Capture the cell that displays the provided text and extract its [x, y] central coordinate. 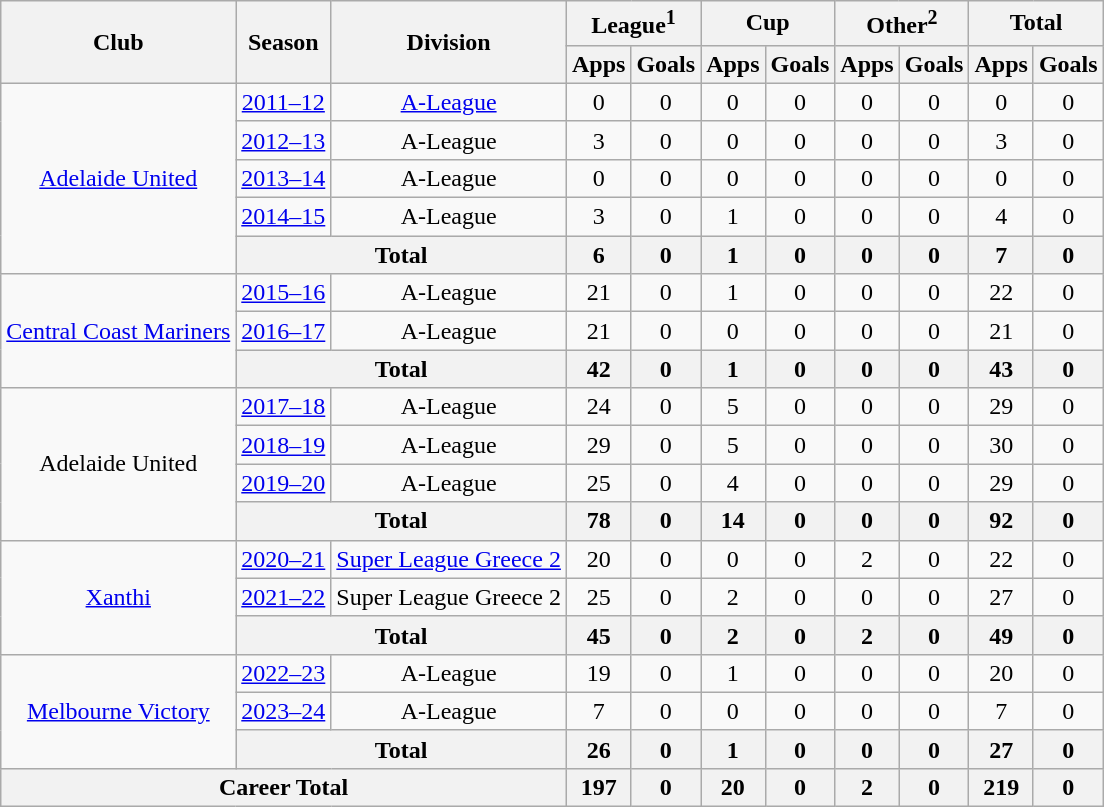
42 [598, 369]
2018–19 [284, 445]
14 [733, 521]
Club [118, 42]
Xanthi [118, 597]
2023–24 [284, 711]
2021–22 [284, 597]
Central Coast Mariners [118, 331]
78 [598, 521]
Career Total [284, 787]
45 [598, 635]
30 [1001, 445]
19 [598, 673]
26 [598, 749]
Season [284, 42]
2017–18 [284, 407]
2020–21 [284, 559]
2015–16 [284, 293]
2019–20 [284, 483]
197 [598, 787]
Melbourne Victory [118, 711]
219 [1001, 787]
Other2 [902, 24]
Division [449, 42]
24 [598, 407]
92 [1001, 521]
2013–14 [284, 178]
2014–15 [284, 217]
2016–17 [284, 331]
6 [598, 255]
49 [1001, 635]
2012–13 [284, 140]
Cup [768, 24]
League1 [633, 24]
2022–23 [284, 673]
43 [1001, 369]
2011–12 [284, 102]
